For the text-containing cell, return its midpoint in (x, y) coordinate format. 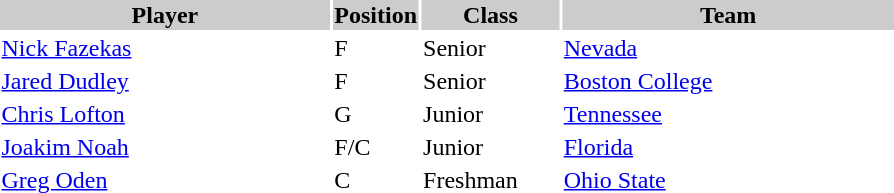
Boston College (728, 81)
Class (491, 15)
Team (728, 15)
Jared Dudley (165, 81)
Joakim Noah (165, 147)
Chris Lofton (165, 114)
Florida (728, 147)
Player (165, 15)
F/C (376, 147)
G (376, 114)
Nick Fazekas (165, 48)
Tennessee (728, 114)
Nevada (728, 48)
Position (376, 15)
